Return the [X, Y] coordinate for the center point of the cell that contains the specified text.  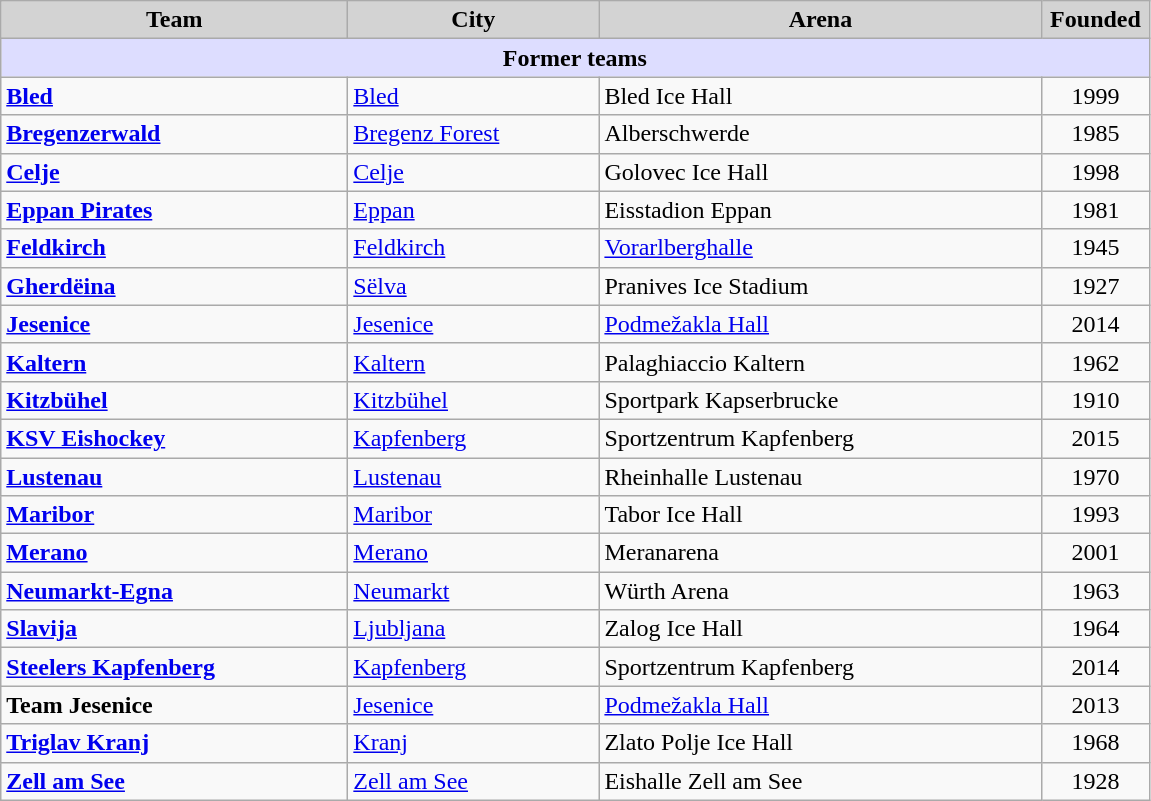
Meranarena [820, 553]
Tabor Ice Hall [820, 515]
Rheinhalle Lustenau [820, 477]
Zalog Ice Hall [820, 629]
1999 [1096, 96]
Slavija [174, 629]
2015 [1096, 438]
Founded [1096, 20]
Bregenzerwald [174, 134]
Triglav Kranj [174, 743]
Bregenz Forest [474, 134]
Sëlva [474, 286]
Alberschwerde [820, 134]
Neumarkt [474, 591]
Ljubljana [474, 629]
Bled Ice Hall [820, 96]
1910 [1096, 400]
Eishalle Zell am See [820, 781]
KSV Eishockey [174, 438]
Zlato Polje Ice Hall [820, 743]
1985 [1096, 134]
1968 [1096, 743]
Eisstadion Eppan [820, 210]
Former teams [575, 58]
1998 [1096, 172]
1964 [1096, 629]
Palaghiaccio Kaltern [820, 362]
2013 [1096, 705]
Golovec Ice Hall [820, 172]
City [474, 20]
Steelers Kapfenberg [174, 667]
2001 [1096, 553]
Vorarlberghalle [820, 248]
Arena [820, 20]
1945 [1096, 248]
1970 [1096, 477]
1993 [1096, 515]
1928 [1096, 781]
Pranives Ice Stadium [820, 286]
Team [174, 20]
Gherdëina [174, 286]
Eppan Pirates [174, 210]
Würth Arena [820, 591]
1962 [1096, 362]
Eppan [474, 210]
Kranj [474, 743]
1963 [1096, 591]
Sportpark Kapserbrucke [820, 400]
1981 [1096, 210]
Team Jesenice [174, 705]
Neumarkt-Egna [174, 591]
1927 [1096, 286]
